Extract the (x, y) coordinate from the center of the cell holding the provided text.  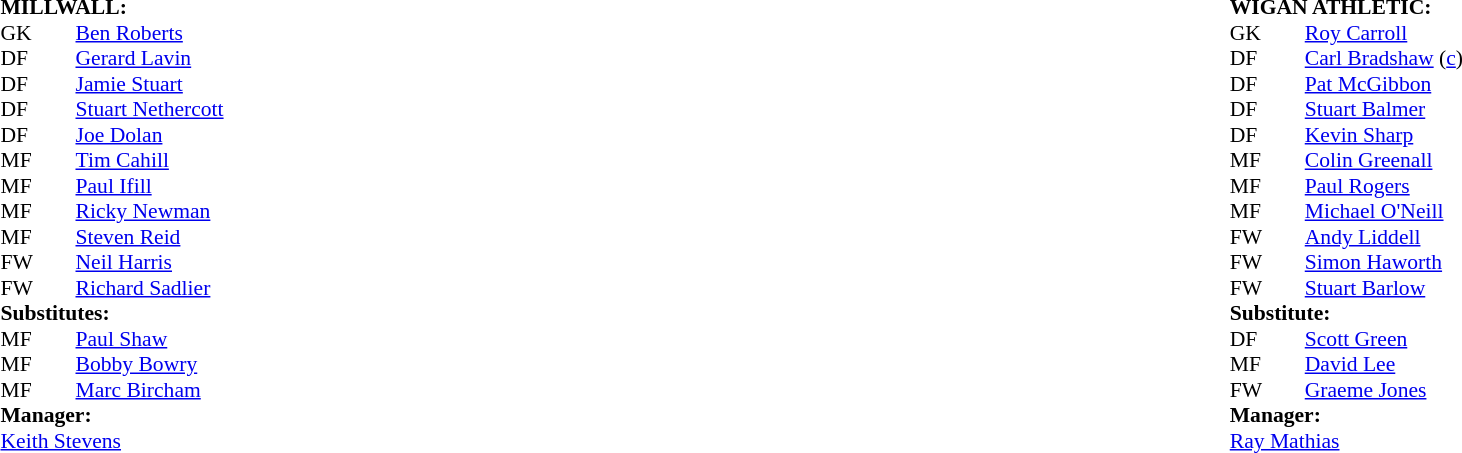
Marc Bircham (226, 390)
Paul Ifill (226, 186)
Substitutes: (188, 313)
Tim Cahill (226, 161)
Steven Reid (226, 237)
Bobby Bowry (226, 365)
Manager: (188, 415)
Paul Shaw (226, 339)
Joe Dolan (226, 135)
Stuart Nethercott (226, 109)
Richard Sadlier (226, 288)
Neil Harris (226, 263)
Gerard Lavin (226, 59)
Ricky Newman (226, 211)
Ben Roberts (226, 33)
Jamie Stuart (226, 84)
